Provide the (X, Y) coordinate of the cell's center where the given text is located.  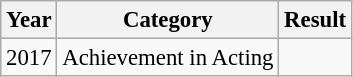
Achievement in Acting (168, 58)
Category (168, 20)
Result (316, 20)
2017 (29, 58)
Year (29, 20)
